Locate the cell with the specified text and output its [X, Y] center coordinate. 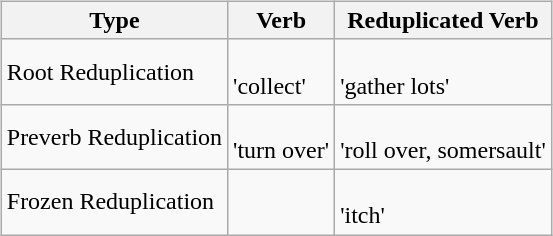
Preverb Reduplication [114, 136]
Verb [282, 20]
Reduplicated Verb [444, 20]
'itch' [444, 202]
'turn over' [282, 136]
'gather lots' [444, 72]
Type [114, 20]
'roll over, somersault' [444, 136]
'collect' [282, 72]
Frozen Reduplication [114, 202]
Root Reduplication [114, 72]
